Find where the given text appears and provide that cell's center as (x, y) coordinate. 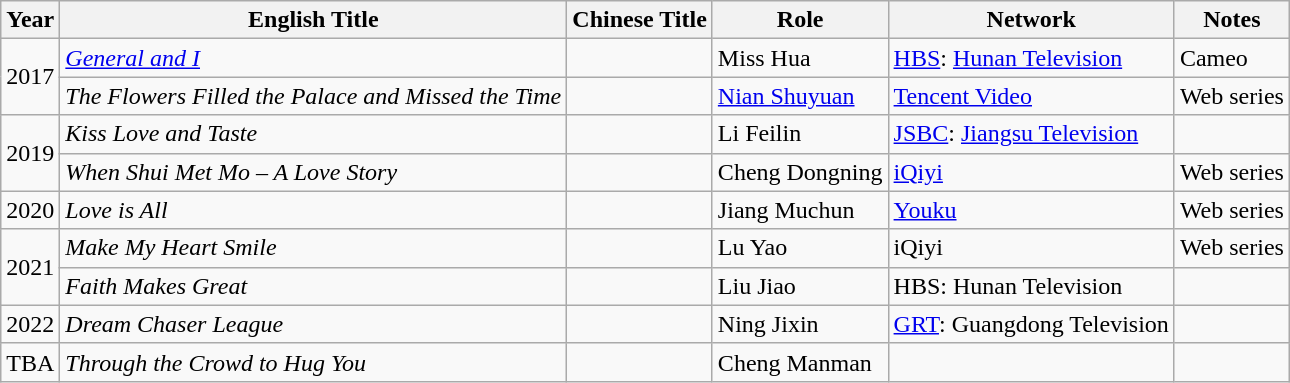
JSBC: Jiangsu Television (1031, 134)
Love is All (314, 210)
Ning Jixin (800, 324)
The Flowers Filled the Palace and Missed the Time (314, 96)
TBA (30, 362)
2021 (30, 267)
Lu Yao (800, 248)
GRT: Guangdong Television (1031, 324)
Tencent Video (1031, 96)
Through the Crowd to Hug You (314, 362)
Cameo (1232, 58)
When Shui Met Mo – A Love Story (314, 172)
Notes (1232, 20)
General and I (314, 58)
Chinese Title (640, 20)
Cheng Dongning (800, 172)
Miss Hua (800, 58)
Dream Chaser League (314, 324)
Year (30, 20)
Li Feilin (800, 134)
2019 (30, 153)
2020 (30, 210)
Cheng Manman (800, 362)
Liu Jiao (800, 286)
Role (800, 20)
Faith Makes Great (314, 286)
Make My Heart Smile (314, 248)
Kiss Love and Taste (314, 134)
Nian Shuyuan (800, 96)
2022 (30, 324)
2017 (30, 77)
English Title (314, 20)
Youku (1031, 210)
Network (1031, 20)
Jiang Muchun (800, 210)
